Search for the cell housing the specified text and yield its [x, y] center coordinate. 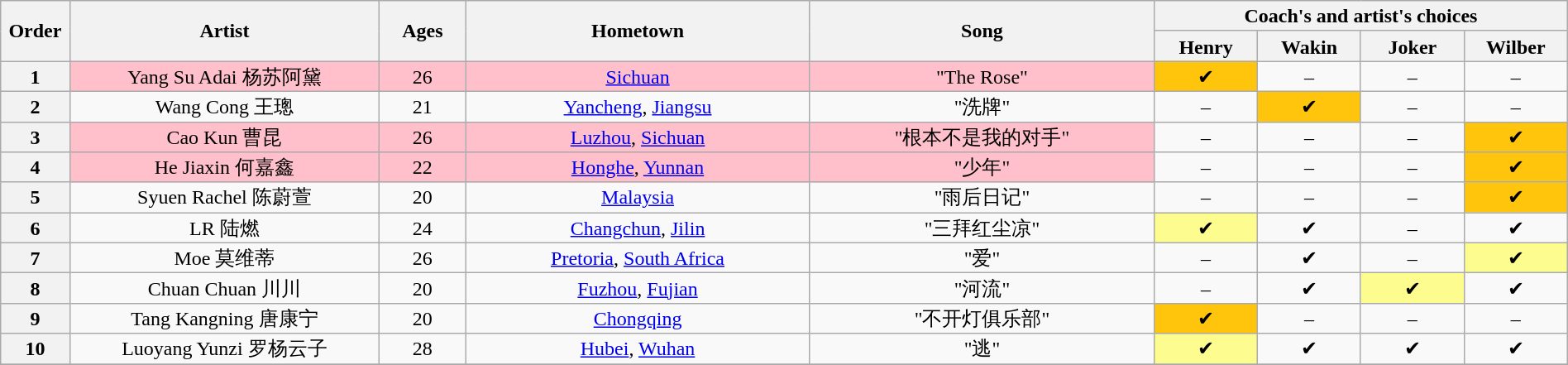
Cao Kun 曹昆 [225, 137]
Chongqing [638, 318]
Wilber [1515, 46]
4 [35, 167]
2 [35, 106]
5 [35, 197]
Wang Cong 王璁 [225, 106]
Chuan Chuan 川川 [225, 288]
Artist [225, 31]
"爱" [982, 258]
Hubei, Wuhan [638, 349]
Pretoria, South Africa [638, 258]
6 [35, 228]
"河流" [982, 288]
"少年" [982, 167]
Tang Kangning 唐康宁 [225, 318]
Fuzhou, Fujian [638, 288]
Luzhou, Sichuan [638, 137]
Sichuan [638, 76]
He Jiaxin 何嘉鑫 [225, 167]
Order [35, 31]
8 [35, 288]
22 [423, 167]
Song [982, 31]
10 [35, 349]
LR 陆燃 [225, 228]
"雨后日记" [982, 197]
Wakin [1310, 46]
9 [35, 318]
Yancheng, Jiangsu [638, 106]
Henry [1206, 46]
1 [35, 76]
24 [423, 228]
28 [423, 349]
21 [423, 106]
Changchun, Jilin [638, 228]
"洗牌" [982, 106]
Coach's and artist's choices [1361, 17]
Moe 莫维蒂 [225, 258]
Yang Su Adai 杨苏阿黛 [225, 76]
"The Rose" [982, 76]
"不开灯俱乐部" [982, 318]
Joker [1413, 46]
Syuen Rachel 陈蔚萱 [225, 197]
7 [35, 258]
"三拜红尘凉" [982, 228]
3 [35, 137]
Hometown [638, 31]
Luoyang Yunzi 罗杨云子 [225, 349]
Honghe, Yunnan [638, 167]
Malaysia [638, 197]
Ages [423, 31]
"根本不是我的对手" [982, 137]
"逃" [982, 349]
